Provide the (x, y) coordinate of the cell's center where the given text is located.  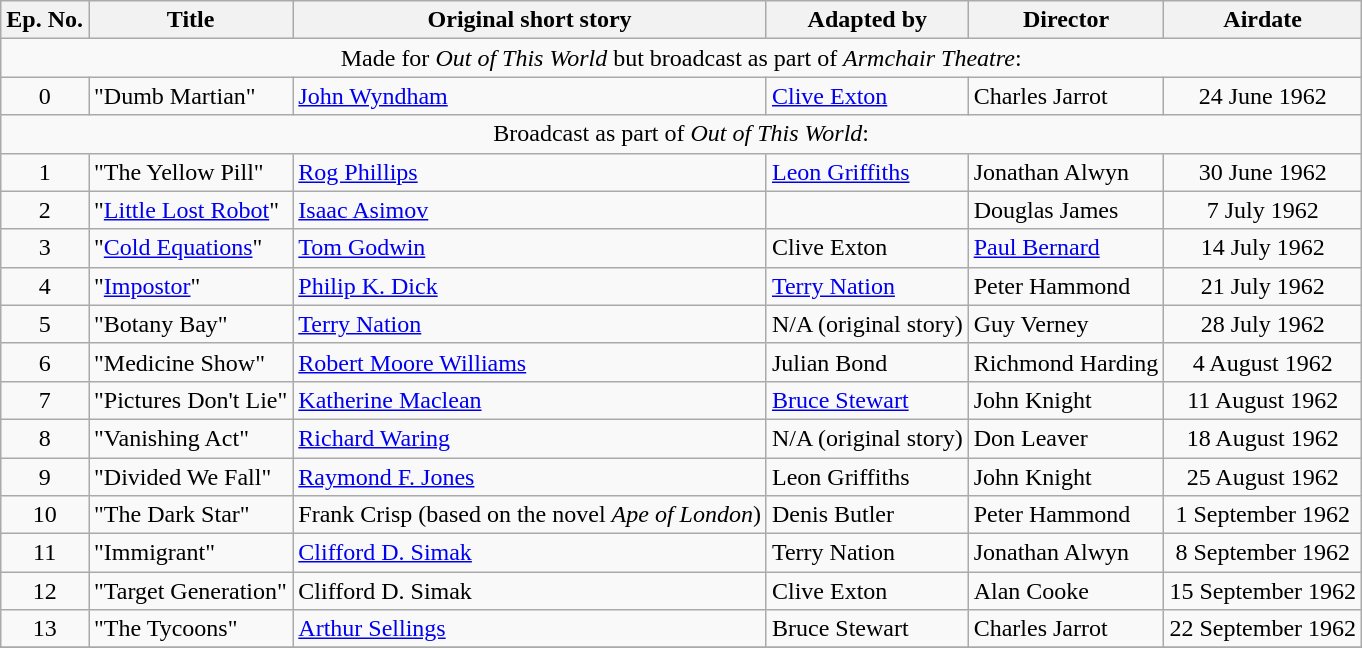
0 (45, 96)
Tom Godwin (530, 248)
8 September 1962 (1263, 553)
1 September 1962 (1263, 515)
Original short story (530, 20)
Denis Butler (867, 515)
Ep. No. (45, 20)
"Cold Equations" (190, 248)
7 (45, 400)
"Botany Bay" (190, 324)
21 July 1962 (1263, 286)
13 (45, 629)
5 (45, 324)
Made for Out of This World but broadcast as part of Armchair Theatre: (682, 58)
Raymond F. Jones (530, 477)
Paul Bernard (1066, 248)
Alan Cooke (1066, 591)
Rog Phillips (530, 172)
"Pictures Don't Lie" (190, 400)
Director (1066, 20)
"Target Generation" (190, 591)
9 (45, 477)
7 July 1962 (1263, 210)
Isaac Asimov (530, 210)
"The Tycoons" (190, 629)
Richard Waring (530, 438)
"Medicine Show" (190, 362)
"Dumb Martian" (190, 96)
18 August 1962 (1263, 438)
25 August 1962 (1263, 477)
2 (45, 210)
12 (45, 591)
"Vanishing Act" (190, 438)
4 August 1962 (1263, 362)
22 September 1962 (1263, 629)
24 June 1962 (1263, 96)
John Wyndham (530, 96)
1 (45, 172)
Don Leaver (1066, 438)
30 June 1962 (1263, 172)
4 (45, 286)
10 (45, 515)
3 (45, 248)
28 July 1962 (1263, 324)
Broadcast as part of Out of This World: (682, 134)
"The Yellow Pill" (190, 172)
Adapted by (867, 20)
Airdate (1263, 20)
Title (190, 20)
Robert Moore Williams (530, 362)
Philip K. Dick (530, 286)
"Impostor" (190, 286)
6 (45, 362)
8 (45, 438)
14 July 1962 (1263, 248)
"Little Lost Robot" (190, 210)
Arthur Sellings (530, 629)
"Immigrant" (190, 553)
Julian Bond (867, 362)
Katherine Maclean (530, 400)
"The Dark Star" (190, 515)
Guy Verney (1066, 324)
11 (45, 553)
Frank Crisp (based on the novel Ape of London) (530, 515)
15 September 1962 (1263, 591)
Douglas James (1066, 210)
Richmond Harding (1066, 362)
"Divided We Fall" (190, 477)
11 August 1962 (1263, 400)
